Identify which cell holds the provided text, then report its (x, y) central coordinate. 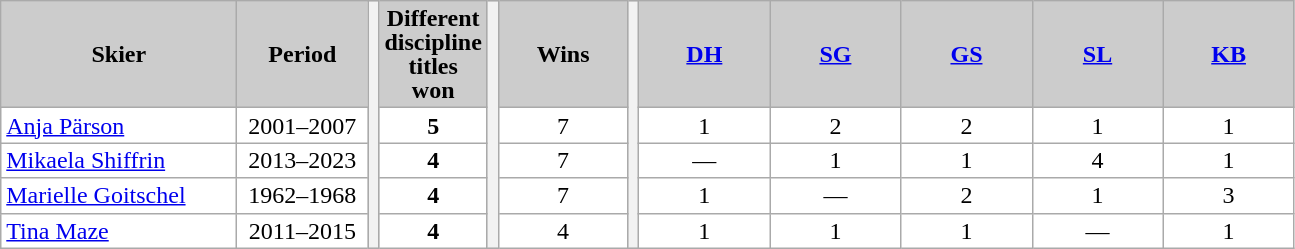
Mikaela Shiffrin (119, 160)
Different discipline titles won (433, 54)
Period (302, 54)
Anja Pärson (119, 126)
Marielle Goitschel (119, 196)
Tina Maze (119, 230)
5 (433, 126)
SL (1098, 54)
2011–2015 (302, 230)
2001–2007 (302, 126)
Wins (562, 54)
KB (1228, 54)
GS (966, 54)
SG (836, 54)
Skier (119, 54)
2013–2023 (302, 160)
DH (704, 54)
3 (1228, 196)
1962–1968 (302, 196)
